Pinpoint the cell where the given text exists, returning its [x, y] midpoint coordinate. 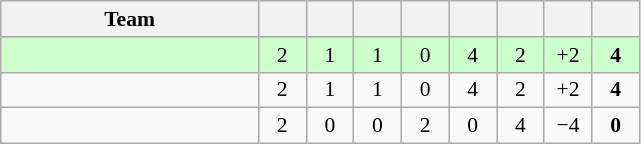
−4 [568, 126]
Team [130, 19]
